Determine the (x, y) coordinate at the center of the cell enclosing the given text.  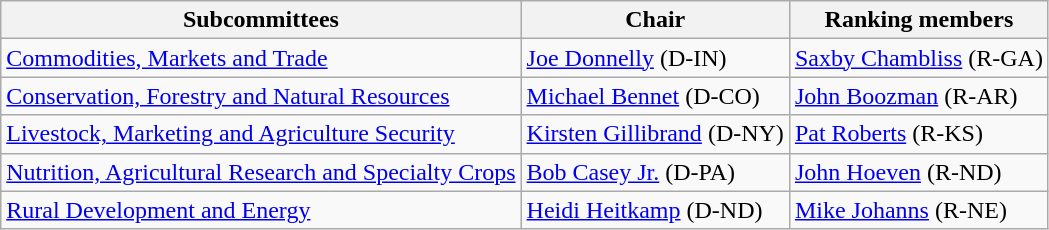
Conservation, Forestry and Natural Resources (261, 96)
Bob Casey Jr. (D-PA) (655, 172)
Pat Roberts (R-KS) (918, 134)
Michael Bennet (D-CO) (655, 96)
Nutrition, Agricultural Research and Specialty Crops (261, 172)
Ranking members (918, 20)
Heidi Heitkamp (D-ND) (655, 210)
Subcommittees (261, 20)
Joe Donnelly (D-IN) (655, 58)
Commodities, Markets and Trade (261, 58)
Rural Development and Energy (261, 210)
John Hoeven (R-ND) (918, 172)
Saxby Chambliss (R-GA) (918, 58)
Mike Johanns (R-NE) (918, 210)
Chair (655, 20)
Livestock, Marketing and Agriculture Security (261, 134)
Kirsten Gillibrand (D-NY) (655, 134)
John Boozman (R-AR) (918, 96)
